Return (x, y) of the center of cell containing provided text 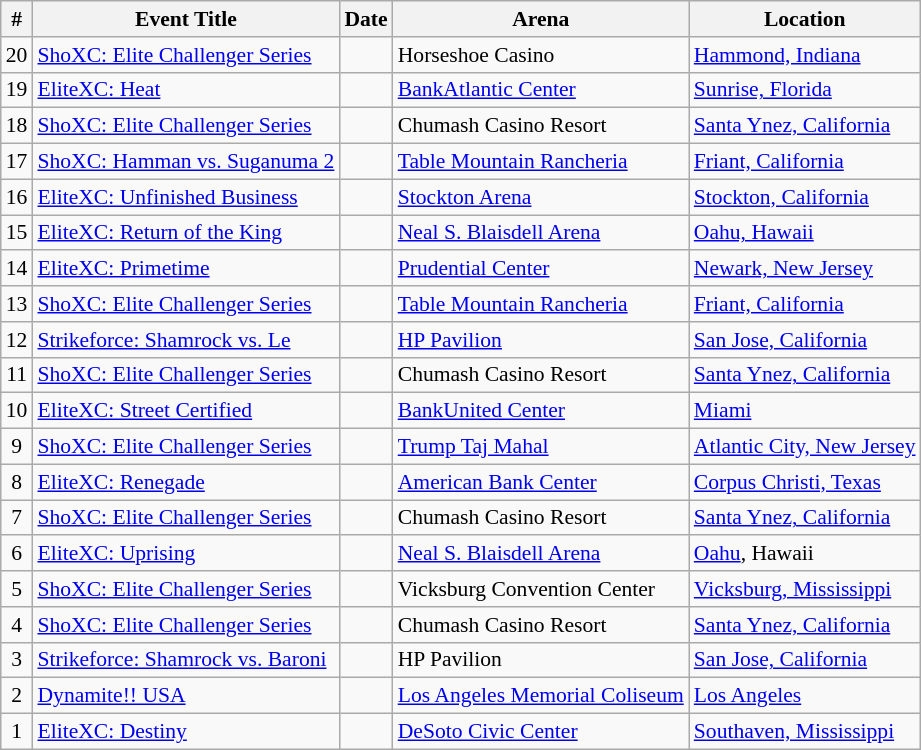
11 (17, 375)
Stockton Arena (541, 197)
EliteXC: Destiny (186, 732)
EliteXC: Heat (186, 90)
BankUnited Center (541, 411)
16 (17, 197)
6 (17, 554)
18 (17, 126)
Atlantic City, New Jersey (805, 447)
Date (366, 19)
9 (17, 447)
Trump Taj Mahal (541, 447)
Hammond, Indiana (805, 55)
EliteXC: Unfinished Business (186, 197)
Newark, New Jersey (805, 269)
Stockton, California (805, 197)
ShoXC: Hamman vs. Suganuma 2 (186, 162)
EliteXC: Primetime (186, 269)
EliteXC: Street Certified (186, 411)
Sunrise, Florida (805, 90)
13 (17, 304)
Dynamite!! USA (186, 696)
Miami (805, 411)
Los Angeles Memorial Coliseum (541, 696)
Strikeforce: Shamrock vs. Le (186, 340)
19 (17, 90)
1 (17, 732)
# (17, 19)
20 (17, 55)
2 (17, 696)
Los Angeles (805, 696)
8 (17, 482)
BankAtlantic Center (541, 90)
Corpus Christi, Texas (805, 482)
EliteXC: Renegade (186, 482)
5 (17, 589)
15 (17, 233)
American Bank Center (541, 482)
EliteXC: Uprising (186, 554)
17 (17, 162)
12 (17, 340)
Vicksburg Convention Center (541, 589)
DeSoto Civic Center (541, 732)
10 (17, 411)
Southaven, Mississippi (805, 732)
7 (17, 518)
Event Title (186, 19)
Prudential Center (541, 269)
Location (805, 19)
Arena (541, 19)
4 (17, 625)
Vicksburg, Mississippi (805, 589)
3 (17, 660)
Horseshoe Casino (541, 55)
Strikeforce: Shamrock vs. Baroni (186, 660)
EliteXC: Return of the King (186, 233)
14 (17, 269)
